Find where the given text appears and provide that cell's center as [x, y] coordinate. 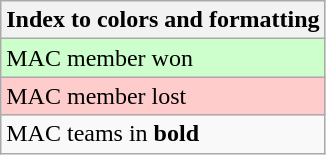
MAC teams in bold [163, 134]
Index to colors and formatting [163, 20]
MAC member lost [163, 96]
MAC member won [163, 58]
